For the text-containing cell, return its midpoint in [x, y] coordinate format. 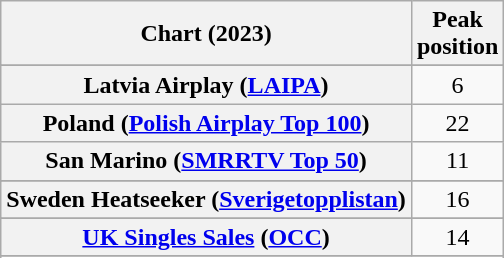
22 [457, 123]
14 [457, 237]
Chart (2023) [206, 34]
16 [457, 199]
Peakposition [457, 34]
Sweden Heatseeker (Sverigetopplistan) [206, 199]
UK Singles Sales (OCC) [206, 237]
Latvia Airplay (LAIPA) [206, 85]
11 [457, 161]
Poland (Polish Airplay Top 100) [206, 123]
San Marino (SMRRTV Top 50) [206, 161]
6 [457, 85]
